Identify which cell holds the provided text, then report its (x, y) central coordinate. 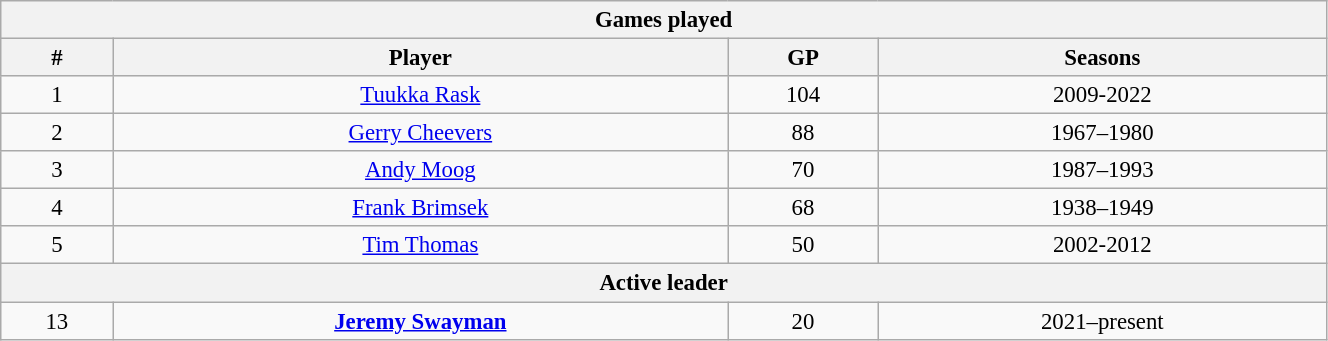
Jeremy Swayman (420, 321)
# (57, 58)
1 (57, 95)
2021–present (1102, 321)
1987–1993 (1102, 170)
Frank Brimsek (420, 208)
1938–1949 (1102, 208)
Seasons (1102, 58)
Gerry Cheevers (420, 133)
13 (57, 321)
Tim Thomas (420, 245)
Active leader (664, 283)
88 (803, 133)
Player (420, 58)
1967–1980 (1102, 133)
70 (803, 170)
Games played (664, 20)
2009-2022 (1102, 95)
Andy Moog (420, 170)
2002-2012 (1102, 245)
4 (57, 208)
2 (57, 133)
5 (57, 245)
20 (803, 321)
50 (803, 245)
68 (803, 208)
GP (803, 58)
Tuukka Rask (420, 95)
104 (803, 95)
3 (57, 170)
